For the text-containing cell, return its midpoint in (x, y) coordinate format. 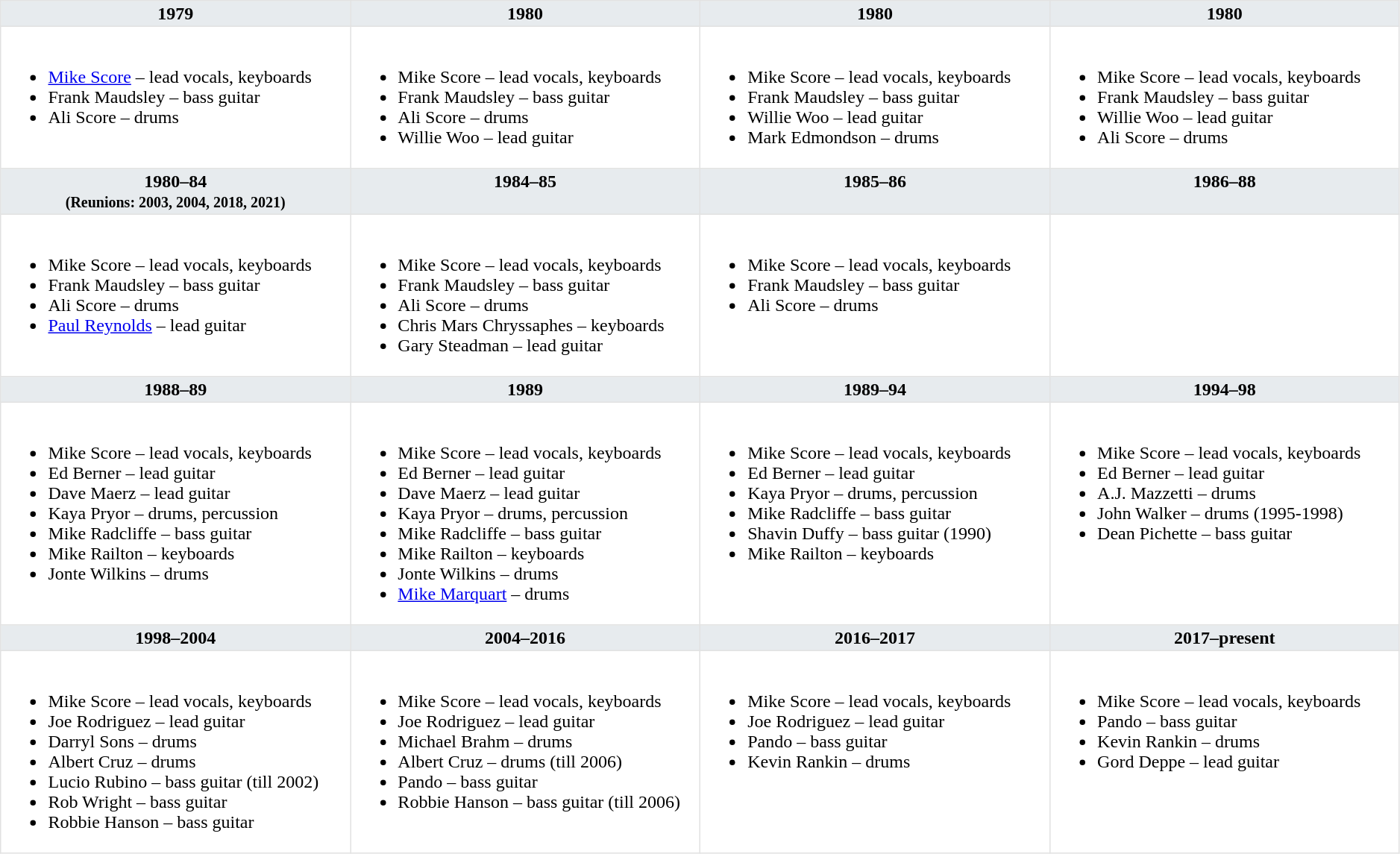
Mike Score – lead vocals, keyboardsFrank Maudsley – bass guitarWillie Woo – lead guitarAli Score – drums (1225, 97)
1985–86 (874, 192)
Mike Score – lead vocals, keyboardsFrank Maudsley – bass guitarWillie Woo – lead guitarMark Edmondson – drums (874, 97)
1998–2004 (176, 638)
1980–84(Reunions: 2003, 2004, 2018, 2021) (176, 192)
Mike Score – lead vocals, keyboardsFrank Maudsley – bass guitarAli Score – drumsWillie Woo – lead guitar (525, 97)
Mike Score – lead vocals, keyboardsPando – bass guitarKevin Rankin – drumsGord Deppe – lead guitar (1225, 752)
1989 (525, 389)
Mike Score – lead vocals, keyboardsFrank Maudsley – bass guitarAli Score – drumsPaul Reynolds – lead guitar (176, 295)
1979 (176, 13)
2016–2017 (874, 638)
1994–98 (1225, 389)
2004–2016 (525, 638)
1989–94 (874, 389)
1988–89 (176, 389)
1984–85 (525, 192)
2017–present (1225, 638)
1986–88 (1225, 192)
Mike Score – lead vocals, keyboardsJoe Rodriguez – lead guitarPando – bass guitarKevin Rankin – drums (874, 752)
Mike Score – lead vocals, keyboardsFrank Maudsley – bass guitarAli Score – drumsChris Mars Chryssaphes – keyboardsGary Steadman – lead guitar (525, 295)
Mike Score – lead vocals, keyboardsEd Berner – lead guitarA.J. Mazzetti – drumsJohn Walker – drums (1995-1998)Dean Pichette – bass guitar (1225, 513)
